Provide the [X, Y] coordinate of the cell's center where the given text is located.  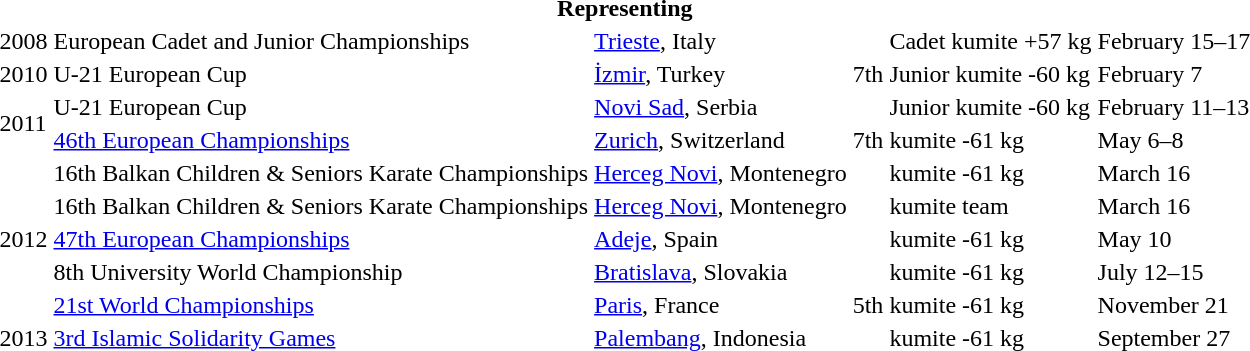
46th European Championships [321, 140]
Paris, France [721, 305]
Cadet kumite +57 kg [990, 41]
21st World Championships [321, 305]
5th [868, 305]
8th University World Championship [321, 272]
47th European Championships [321, 239]
Zurich, Switzerland [721, 140]
İzmir, Turkey [721, 74]
kumite team [990, 206]
Bratislava, Slovakia [721, 272]
Novi Sad, Serbia [721, 107]
Trieste, Italy [721, 41]
European Cadet and Junior Championships [321, 41]
Adeje, Spain [721, 239]
